Locate the cell with the specified text and output its [X, Y] center coordinate. 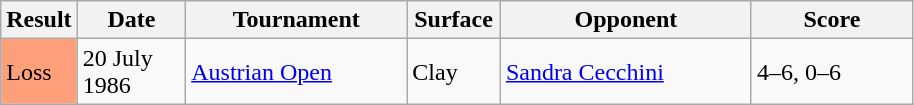
Sandra Cecchini [626, 72]
Result [39, 20]
Austrian Open [296, 72]
Tournament [296, 20]
Surface [454, 20]
20 July 1986 [132, 72]
Date [132, 20]
4–6, 0–6 [832, 72]
Opponent [626, 20]
Clay [454, 72]
Loss [39, 72]
Score [832, 20]
